Detect which cell encompasses the target text, then output its (X, Y) center coordinate. 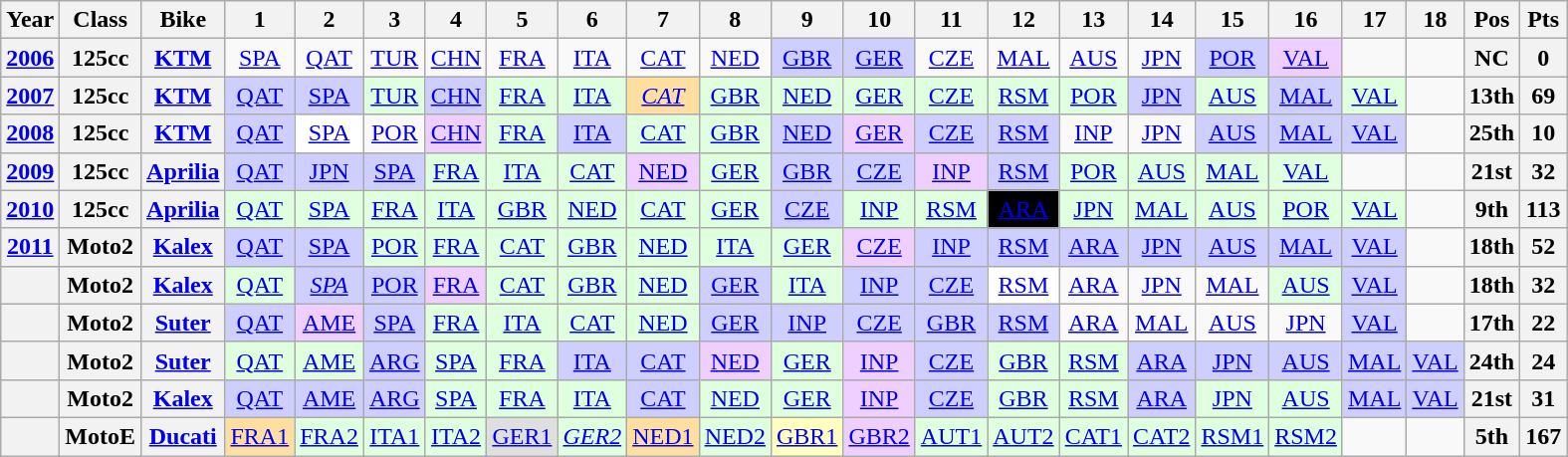
9 (806, 20)
1 (260, 20)
Year (30, 20)
AUT2 (1023, 436)
16 (1306, 20)
ITA1 (394, 436)
6 (592, 20)
GBR1 (806, 436)
RSM2 (1306, 436)
2011 (30, 247)
2007 (30, 96)
NC (1491, 58)
GBR2 (879, 436)
Bike (183, 20)
12 (1023, 20)
7 (663, 20)
24 (1543, 360)
113 (1543, 209)
167 (1543, 436)
MotoE (101, 436)
5 (522, 20)
2009 (30, 171)
3 (394, 20)
GER2 (592, 436)
ITA2 (456, 436)
FRA1 (260, 436)
15 (1232, 20)
13 (1093, 20)
FRA2 (330, 436)
Pos (1491, 20)
CAT1 (1093, 436)
25th (1491, 133)
Ducati (183, 436)
69 (1543, 96)
2006 (30, 58)
AUT1 (951, 436)
11 (951, 20)
NED1 (663, 436)
2010 (30, 209)
CAT2 (1162, 436)
Class (101, 20)
2008 (30, 133)
17th (1491, 323)
NED2 (735, 436)
Pts (1543, 20)
4 (456, 20)
31 (1543, 398)
13th (1491, 96)
22 (1543, 323)
9th (1491, 209)
5th (1491, 436)
RSM1 (1232, 436)
14 (1162, 20)
52 (1543, 247)
24th (1491, 360)
8 (735, 20)
0 (1543, 58)
GER1 (522, 436)
18 (1436, 20)
17 (1374, 20)
2 (330, 20)
